Return the (x, y) coordinate for the center point of the cell that contains the specified text.  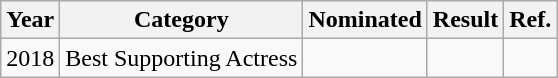
Best Supporting Actress (182, 58)
Ref. (530, 20)
2018 (30, 58)
Category (182, 20)
Year (30, 20)
Nominated (365, 20)
Result (465, 20)
